Pinpoint the cell where the given text exists, returning its [X, Y] midpoint coordinate. 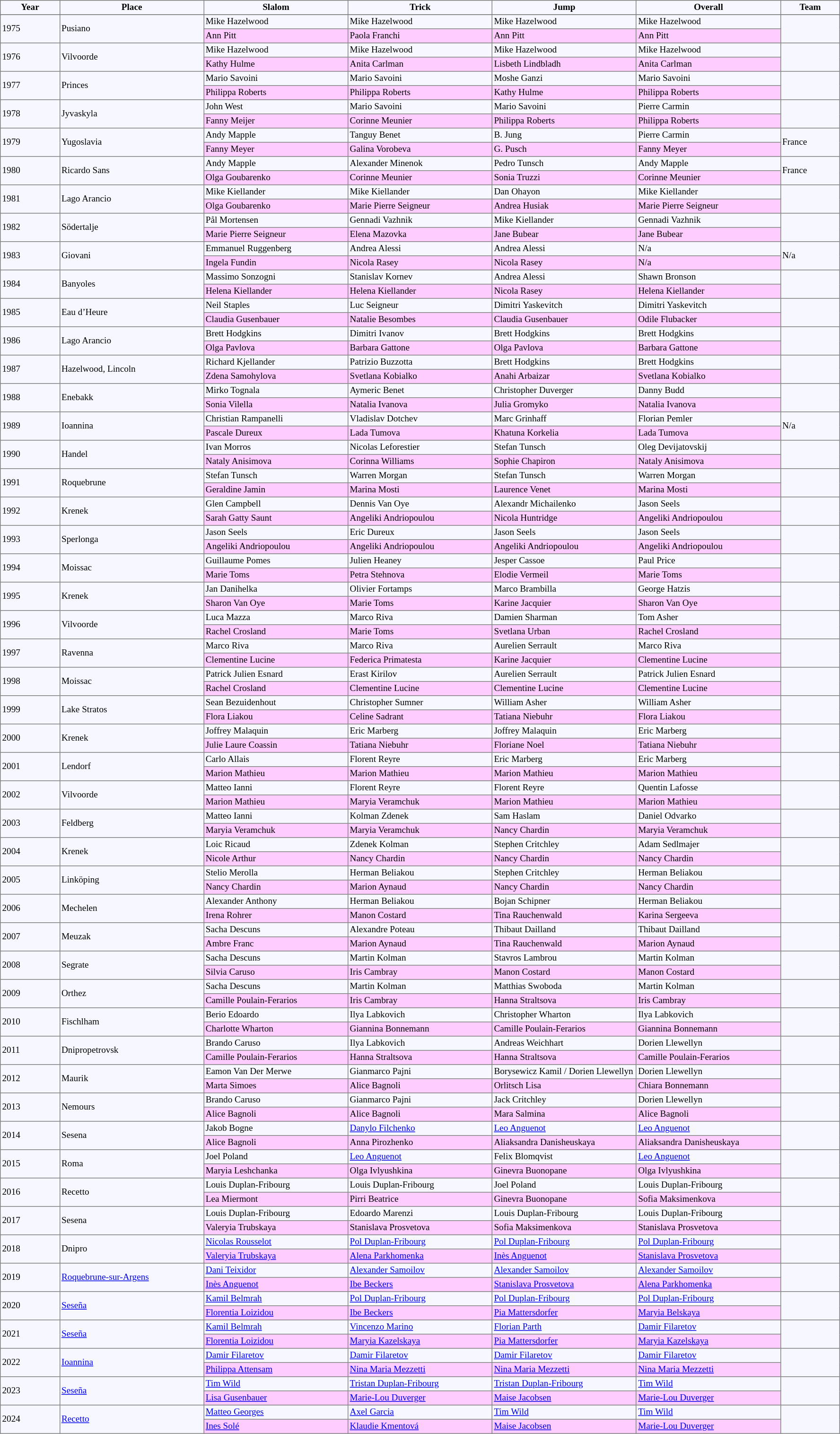
Loic Ricaud [276, 845]
2000 [30, 738]
Ivan Morros [276, 447]
Maryia Leshchanka [276, 1171]
Marc Grinhaff [565, 419]
1985 [30, 313]
Vincenzo Marino [420, 1327]
Erast Kirilov [420, 674]
Lake Stratos [131, 710]
Christopher Wharton [565, 1015]
Paul Price [709, 561]
2001 [30, 767]
Geraldine Jamin [276, 490]
2020 [30, 1306]
Meuzak [131, 937]
Jan Danihelka [276, 589]
Zdenek Kolman [420, 845]
2016 [30, 1192]
Olivier Fortamps [420, 589]
Princes [131, 86]
Christopher Sumner [420, 703]
Roquebrune [131, 483]
Aymeric Benet [420, 391]
1982 [30, 227]
Pusiano [131, 29]
Massimo Sonzogni [276, 277]
Roma [131, 1164]
1997 [30, 653]
Federica Primatesta [420, 660]
George Hatzis [709, 589]
Floriane Noel [565, 745]
Place [131, 8]
Danny Budd [709, 391]
Svetlana Urban [565, 632]
Fanny Meijer [276, 121]
1983 [30, 256]
1990 [30, 455]
Felix Blomqvist [565, 1157]
2003 [30, 823]
1978 [30, 114]
Handel [131, 455]
Matteo Georges [276, 1412]
Yugoslavia [131, 142]
Anahi Arbaizar [565, 376]
Borysewicz Kamil / Dorien Llewellyn [565, 1072]
Petra Stehnova [420, 575]
Neil Staples [276, 306]
Banyoles [131, 284]
Florian Parth [565, 1327]
Elodie Vermeil [565, 575]
Bojan Schipner [565, 901]
1994 [30, 568]
Danylo Filchenko [420, 1128]
Odile Flubacker [709, 320]
2022 [30, 1363]
Ravenna [131, 653]
Adam Sedlmajer [709, 845]
Trick [420, 8]
2005 [30, 880]
Lendorf [131, 767]
Jump [565, 8]
Damien Sharman [565, 618]
Natalie Besombes [420, 320]
Quentin Lafosse [709, 788]
Mechelen [131, 909]
Elena Mazovka [420, 235]
Eamon Van Der Merwe [276, 1072]
2009 [30, 994]
Sperlonga [131, 540]
Sonia Vilella [276, 405]
Sophie Chapiron [565, 462]
Vladislav Dotchev [420, 419]
1976 [30, 57]
Klaudie Kmentová [420, 1426]
Segrate [131, 965]
Axel Garcia [420, 1412]
Stanislav Kornev [420, 277]
Marta Simoes [276, 1086]
1993 [30, 540]
Jyvaskyla [131, 114]
Silvia Caruso [276, 972]
2023 [30, 1391]
Dimitri Ivanov [420, 334]
Galina Vorobeva [420, 149]
Irena Rohrer [276, 916]
Corinna Williams [420, 462]
Lisa Gusenbauer [276, 1398]
Giovani [131, 256]
Julia Gromyko [565, 405]
1996 [30, 625]
John West [276, 107]
Eric Dureux [420, 533]
Daniel Odvarko [709, 816]
Slalom [276, 8]
Andreas Weichhart [565, 1043]
Nicola Huntridge [565, 518]
Charlotte Wharton [276, 1029]
1991 [30, 483]
Sean Bezuidenhout [276, 703]
Maurik [131, 1079]
Alexandr Michailenko [565, 504]
Overall [709, 8]
2017 [30, 1221]
Khatuna Korkelia [565, 433]
2008 [30, 965]
Pål Mortensen [276, 220]
2007 [30, 937]
2013 [30, 1107]
Emmanuel Ruggenberg [276, 249]
Glen Campbell [276, 504]
Linköping [131, 880]
1977 [30, 86]
Moshe Ganzi [565, 79]
1987 [30, 369]
2004 [30, 852]
2006 [30, 909]
Nemours [131, 1107]
Alexander Minenok [420, 164]
Eau d’Heure [131, 313]
Dan Ohayon [565, 192]
G. Pusch [565, 149]
Christopher Duverger [565, 391]
Carlo Allais [276, 760]
Julie Laure Coassin [276, 745]
1999 [30, 710]
Tanguy Benet [420, 135]
Berio Edoardo [276, 1015]
Jakob Bogne [276, 1128]
1979 [30, 142]
Patrizio Buzzotta [420, 362]
Paola Franchi [420, 36]
Nicole Arthur [276, 859]
Richard Kjellander [276, 362]
1975 [30, 29]
Nicolas Leforestier [420, 447]
Jack Critchley [565, 1100]
Hazelwood, Lincoln [131, 369]
Pirri Beatrice [420, 1199]
Sarah Gatty Saunt [276, 518]
Marco Brambilla [565, 589]
Laurence Venet [565, 490]
1989 [30, 426]
Enebakk [131, 398]
Lisbeth Lindbladh [565, 64]
2012 [30, 1079]
Dnipro [131, 1249]
1984 [30, 284]
Jesper Cassoe [565, 561]
Sonia Truzzi [565, 178]
Luc Seigneur [420, 306]
Andrea Husiak [565, 206]
Christian Rampanelli [276, 419]
Guillaume Pomes [276, 561]
Lea Miermont [276, 1199]
Oleg Devijatovskij [709, 447]
Ambre Franc [276, 944]
Orthez [131, 994]
Mirko Tognala [276, 391]
1992 [30, 511]
Philippa Attensam [276, 1370]
Ricardo Sans [131, 171]
1986 [30, 341]
Dnipropetrovsk [131, 1050]
1981 [30, 199]
Nicolas Rousselot [276, 1242]
Roquebrune-sur-Argens [131, 1277]
1980 [30, 171]
Stavros Lambrou [565, 958]
2015 [30, 1164]
1995 [30, 596]
Karina Sergeeva [709, 916]
Alexander Anthony [276, 901]
Shawn Bronson [709, 277]
Luca Mazza [276, 618]
Julien Heaney [420, 561]
2024 [30, 1419]
Ines Solé [276, 1426]
Dani Teixidor [276, 1270]
Kolman Zdenek [420, 816]
Matthias Swoboda [565, 987]
2010 [30, 1022]
Pedro Tunsch [565, 164]
Pascale Dureux [276, 433]
2018 [30, 1249]
Sam Haslam [565, 816]
Anna Pirozhenko [420, 1143]
Dennis Van Oye [420, 504]
2002 [30, 795]
1988 [30, 398]
2014 [30, 1136]
Södertalje [131, 227]
Celine Sadrant [420, 717]
Year [30, 8]
Florian Pemler [709, 419]
Tom Asher [709, 618]
Team [810, 8]
1998 [30, 682]
Zdena Samohylova [276, 376]
Orlitsch Lisa [565, 1086]
Edoardo Marenzi [420, 1214]
Chiara Bonnemann [709, 1086]
2021 [30, 1334]
Maryia Belskaya [709, 1313]
B. Jung [565, 135]
Mara Salmina [565, 1114]
Alexandre Poteau [420, 930]
Stelio Merolla [276, 873]
Feldberg [131, 823]
2019 [30, 1277]
2011 [30, 1050]
Fischlham [131, 1022]
Ingela Fundin [276, 263]
